Provide the [X, Y] coordinate of the cell's center where the given text is located.  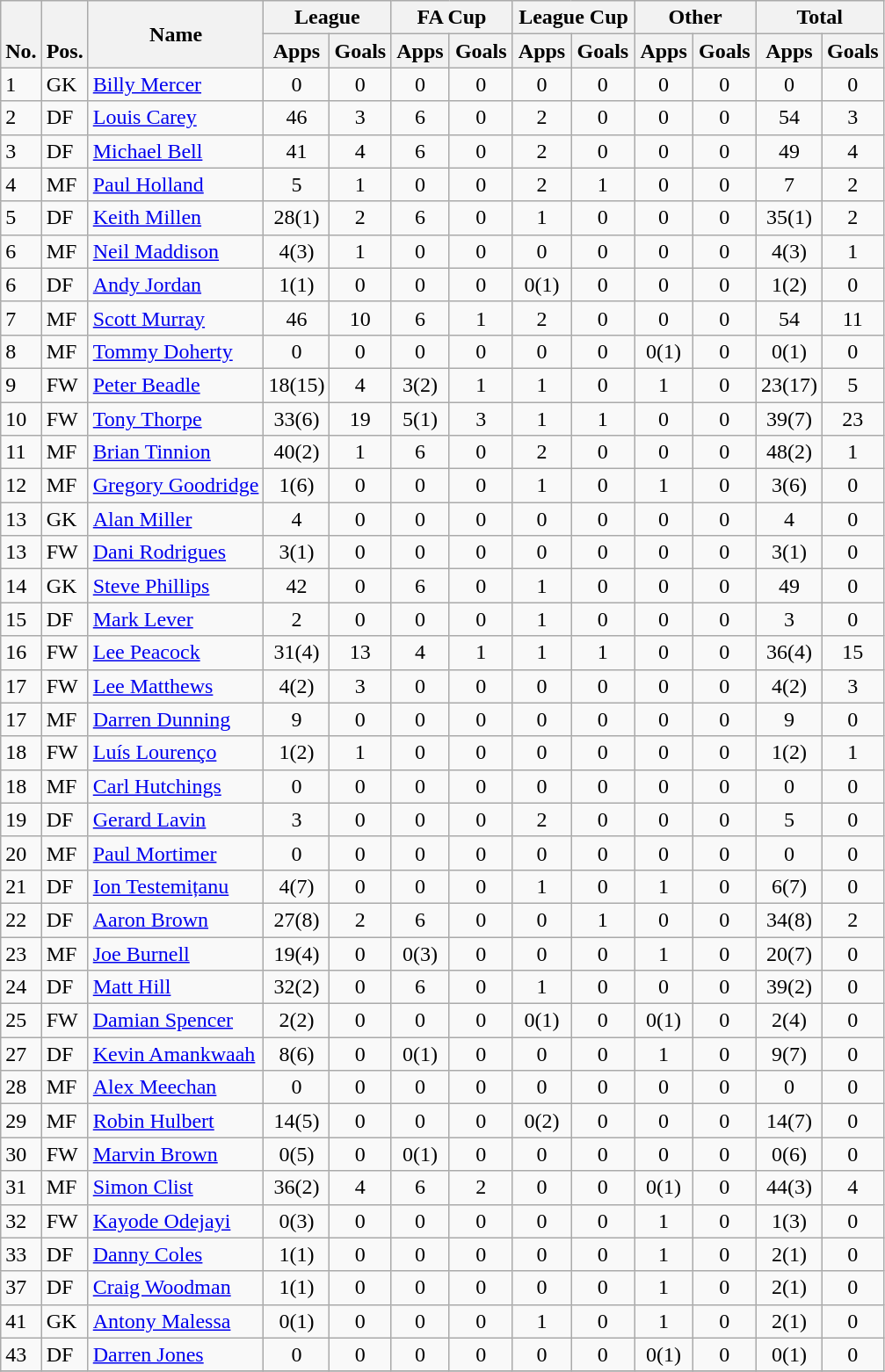
18(15) [297, 385]
Neil Maddison [176, 251]
Damian Spencer [176, 1021]
Joe Burnell [176, 953]
12 [21, 486]
Kayode Odejayi [176, 1221]
20(7) [789, 953]
Paul Mortimer [176, 853]
37 [21, 1288]
44(3) [789, 1188]
Name [176, 34]
31(4) [297, 653]
Mark Lever [176, 619]
16 [21, 653]
Michael Bell [176, 151]
34(8) [789, 920]
Luís Lourenço [176, 753]
Antony Malessa [176, 1321]
4(7) [297, 886]
20 [21, 853]
Pos. [65, 34]
Billy Mercer [176, 84]
1(6) [297, 486]
2(4) [789, 1021]
League [327, 18]
29 [21, 1121]
32(2) [297, 987]
14(7) [789, 1121]
1(3) [789, 1221]
0(5) [297, 1154]
FA Cup [452, 18]
32 [21, 1221]
28(1) [297, 218]
Peter Beadle [176, 385]
5(1) [420, 419]
Carl Hutchings [176, 786]
27 [21, 1054]
23(17) [789, 385]
League Cup [573, 18]
Louis Carey [176, 118]
39(7) [789, 419]
Darren Dunning [176, 719]
14 [21, 586]
Danny Coles [176, 1254]
33(6) [297, 419]
Robin Hulbert [176, 1121]
8 [21, 351]
Scott Murray [176, 318]
Keith Millen [176, 218]
Tommy Doherty [176, 351]
Andy Jordan [176, 285]
Tony Thorpe [176, 419]
Lee Peacock [176, 653]
31 [21, 1188]
Marvin Brown [176, 1154]
25 [21, 1021]
8(6) [297, 1054]
19(4) [297, 953]
Gregory Goodridge [176, 486]
Brian Tinnion [176, 452]
Simon Clist [176, 1188]
21 [21, 886]
Alex Meechan [176, 1087]
39(2) [789, 987]
Total [819, 18]
No. [21, 34]
Other [696, 18]
0(6) [789, 1154]
40(2) [297, 452]
Lee Matthews [176, 686]
33 [21, 1254]
Kevin Amankwaah [176, 1054]
48(2) [789, 452]
28 [21, 1087]
Ion Testemițanu [176, 886]
Steve Phillips [176, 586]
0(2) [541, 1121]
2(2) [297, 1021]
14(5) [297, 1121]
Matt Hill [176, 987]
Dani Rodrigues [176, 552]
Darren Jones [176, 1354]
43 [21, 1354]
24 [21, 987]
Paul Holland [176, 184]
9(7) [789, 1054]
36(4) [789, 653]
36(2) [297, 1188]
3(2) [420, 385]
Craig Woodman [176, 1288]
Gerard Lavin [176, 820]
6(7) [789, 886]
22 [21, 920]
27(8) [297, 920]
Alan Miller [176, 519]
42 [297, 586]
35(1) [789, 218]
Aaron Brown [176, 920]
3(6) [789, 486]
30 [21, 1154]
